Find where the given text appears and provide that cell's center as (X, Y) coordinate. 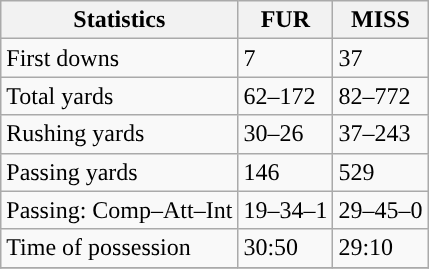
29–45–0 (380, 210)
7 (286, 58)
Time of possession (120, 248)
Statistics (120, 20)
30:50 (286, 248)
37 (380, 58)
529 (380, 172)
37–243 (380, 134)
First downs (120, 58)
29:10 (380, 248)
Total yards (120, 96)
19–34–1 (286, 210)
146 (286, 172)
30–26 (286, 134)
FUR (286, 20)
62–172 (286, 96)
Passing: Comp–Att–Int (120, 210)
82–772 (380, 96)
Rushing yards (120, 134)
MISS (380, 20)
Passing yards (120, 172)
